Return the (X, Y) coordinate for the center point of the cell that contains the specified text.  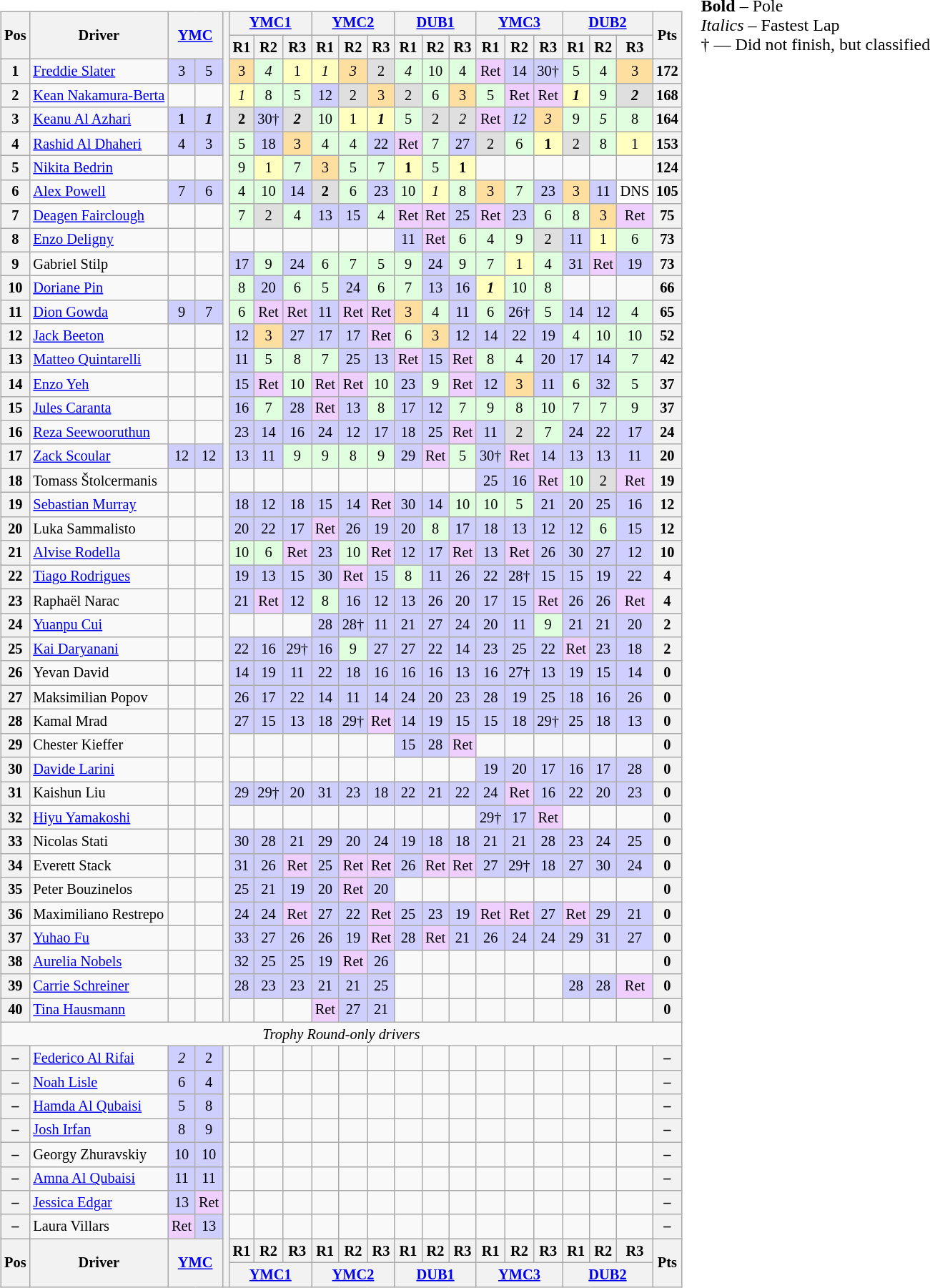
124 (667, 168)
Peter Bouzinelos (99, 890)
Kaishun Liu (99, 794)
Reza Seewooruthun (99, 433)
Davide Larini (99, 770)
Carrie Schreiner (99, 986)
Nicolas Stati (99, 842)
Kamal Mrad (99, 722)
Georgy Zhuravskiy (99, 1154)
65 (667, 313)
153 (667, 144)
Doriane Pin (99, 288)
52 (667, 336)
Alex Powell (99, 192)
Yuhao Fu (99, 938)
Kai Daryanani (99, 649)
Keanu Al Azhari (99, 119)
Noah Lisle (99, 1083)
Jack Beeton (99, 336)
Luka Sammalisto (99, 529)
Hiyu Yamakoshi (99, 817)
Yuanpu Cui (99, 625)
Matteo Quintarelli (99, 360)
Freddie Slater (99, 72)
Everett Stack (99, 866)
75 (667, 216)
164 (667, 119)
Kean Nakamura-Berta (99, 96)
DNS (635, 192)
Trophy Round-only drivers (341, 1034)
Enzo Deligny (99, 240)
39 (15, 986)
66 (667, 288)
Dion Gowda (99, 313)
Sebastian Murray (99, 505)
Gabriel Stilp (99, 264)
Maksimilian Popov (99, 697)
40 (15, 1011)
Jules Caranta (99, 408)
Tiago Rodrigues (99, 577)
26† (519, 313)
42 (667, 360)
Yevan David (99, 673)
Enzo Yeh (99, 384)
Laura Villars (99, 1226)
Alvise Rodella (99, 553)
Nikita Bedrin (99, 168)
36 (15, 914)
Raphaël Narac (99, 601)
Deagen Fairclough (99, 216)
34 (15, 866)
38 (15, 962)
Maximiliano Restrepo (99, 914)
Federico Al Rifai (99, 1058)
Amna Al Qubaisi (99, 1179)
35 (15, 890)
Jessica Edgar (99, 1203)
Tomass Štolcermanis (99, 481)
Hamda Al Qubaisi (99, 1106)
Zack Scoular (99, 456)
Chester Kieffer (99, 745)
27† (519, 673)
Tina Hausmann (99, 1011)
Rashid Al Dhaheri (99, 144)
105 (667, 192)
168 (667, 96)
Josh Irfan (99, 1131)
Aurelia Nobels (99, 962)
172 (667, 72)
